Extract the (X, Y) coordinate from the center of the cell holding the provided text.  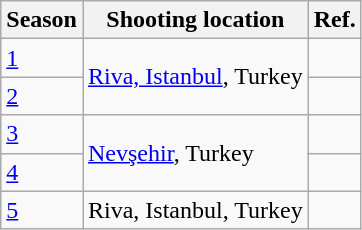
Nevşehir, Turkey (195, 153)
3 (42, 134)
2 (42, 96)
1 (42, 58)
5 (42, 210)
4 (42, 172)
Shooting location (195, 20)
Ref. (334, 20)
Season (42, 20)
